Scan for the cell matching the given text and deliver its (X, Y) coordinate at center. 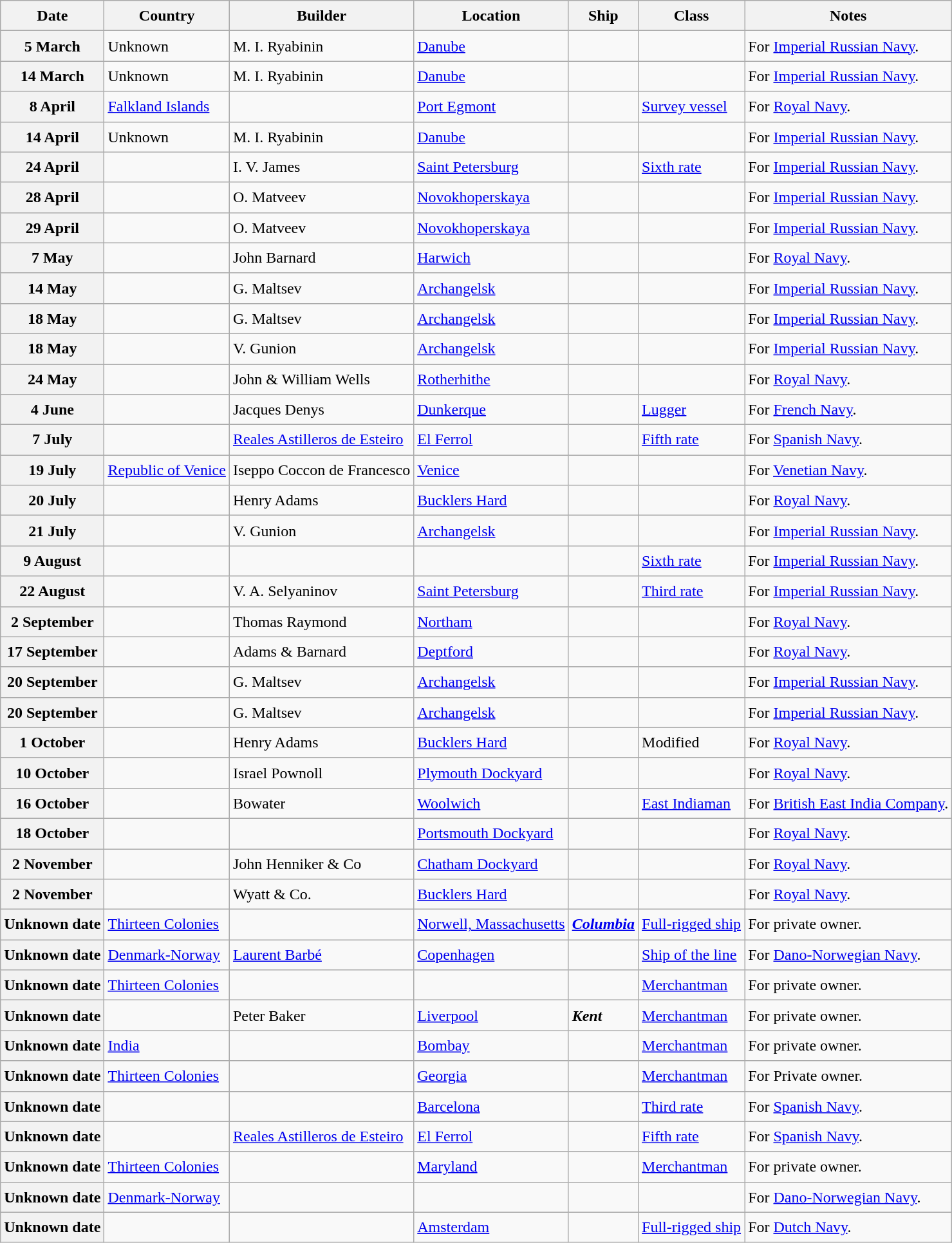
24 May (53, 380)
East Indiaman (691, 803)
Modified (691, 743)
Ship of the line (691, 955)
Thomas Raymond (321, 622)
Ship (603, 15)
Columbia (603, 924)
8 April (53, 107)
21 July (53, 530)
Rotherhithe (491, 380)
22 August (53, 591)
For British East India Company. (848, 803)
Lugger (691, 409)
Country (167, 15)
Peter Baker (321, 1016)
17 September (53, 651)
Harwich (491, 257)
Class (691, 15)
Adams & Barnard (321, 651)
I. V. James (321, 167)
Wyatt & Co. (321, 895)
For French Navy. (848, 409)
Dunkerque (491, 409)
4 June (53, 409)
Plymouth Dockyard (491, 772)
5 March (53, 46)
John Henniker & Co (321, 864)
Liverpool (491, 1016)
For Venetian Navy. (848, 470)
19 July (53, 470)
Survey vessel (691, 107)
2 September (53, 622)
14 May (53, 288)
John Barnard (321, 257)
Location (491, 15)
1 October (53, 743)
16 October (53, 803)
7 July (53, 440)
Kent (603, 1016)
Notes (848, 15)
Date (53, 15)
For Dutch Navy. (848, 1227)
Northam (491, 622)
14 March (53, 76)
Port Egmont (491, 107)
Georgia (491, 1076)
Woolwich (491, 803)
Barcelona (491, 1106)
For Private owner. (848, 1076)
Norwell, Massachusetts (491, 924)
18 October (53, 833)
24 April (53, 167)
Copenhagen (491, 955)
Jacques Denys (321, 409)
Laurent Barbé (321, 955)
28 April (53, 197)
29 April (53, 228)
John & William Wells (321, 380)
Chatham Dockyard (491, 864)
14 April (53, 136)
Portsmouth Dockyard (491, 833)
India (167, 1045)
Republic of Venice (167, 470)
Falkland Islands (167, 107)
9 August (53, 561)
10 October (53, 772)
Deptford (491, 651)
Iseppo Coccon de Francesco (321, 470)
Maryland (491, 1166)
Amsterdam (491, 1227)
V. A. Selyaninov (321, 591)
Bowater (321, 803)
Builder (321, 15)
Venice (491, 470)
Israel Pownoll (321, 772)
Bombay (491, 1045)
7 May (53, 257)
20 July (53, 501)
